Locate the cell with the specified text and output its [x, y] center coordinate. 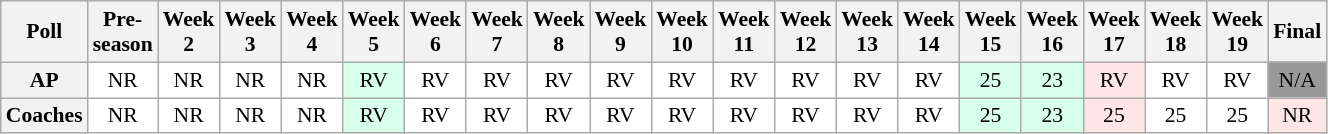
N/A [1297, 80]
Week16 [1052, 32]
Week14 [929, 32]
Week9 [621, 32]
Pre-season [123, 32]
Poll [44, 32]
Week5 [374, 32]
Week18 [1176, 32]
Final [1297, 32]
Week4 [312, 32]
Week19 [1237, 32]
Week11 [744, 32]
Week2 [189, 32]
Week6 [435, 32]
Week13 [867, 32]
AP [44, 80]
Week10 [682, 32]
Week8 [559, 32]
Week17 [1114, 32]
Coaches [44, 116]
Week3 [250, 32]
Week12 [806, 32]
Week15 [991, 32]
Week7 [497, 32]
